Output the (x, y) coordinate of the center of the cell containing the given text.  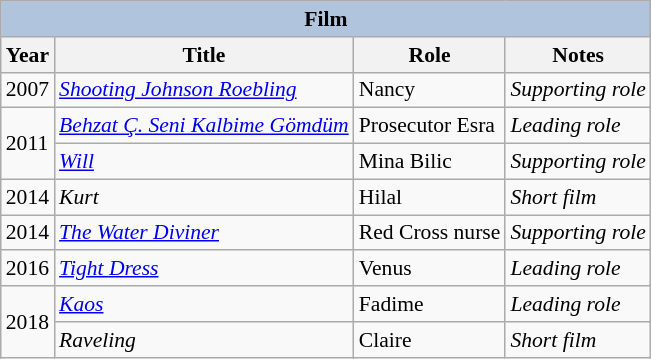
Title (204, 55)
Kurt (204, 197)
Fadime (430, 304)
Behzat Ç. Seni Kalbime Gömdüm (204, 126)
Prosecutor Esra (430, 126)
Film (326, 19)
Red Cross nurse (430, 233)
Role (430, 55)
Kaos (204, 304)
Raveling (204, 340)
Tight Dress (204, 269)
The Water Diviner (204, 233)
2016 (28, 269)
Mina Bilic (430, 162)
Hilal (430, 197)
2018 (28, 322)
Venus (430, 269)
Shooting Johnson Roebling (204, 90)
Year (28, 55)
Claire (430, 340)
2011 (28, 144)
Nancy (430, 90)
Will (204, 162)
2007 (28, 90)
Notes (578, 55)
